Extract the (x, y) coordinate from the center of the cell holding the provided text.  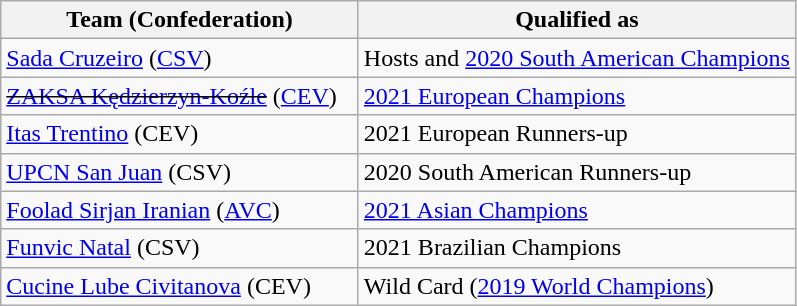
Itas Trentino (CEV) (180, 134)
2021 Asian Champions (576, 210)
UPCN San Juan (CSV) (180, 172)
Cucine Lube Civitanova (CEV) (180, 286)
Hosts and 2020 South American Champions (576, 58)
Wild Card (2019 World Champions) (576, 286)
2021 European Runners-up (576, 134)
ZAKSA Kędzierzyn-Koźle (CEV) (180, 96)
Sada Cruzeiro (CSV) (180, 58)
Team (Confederation) (180, 20)
Qualified as (576, 20)
2020 South American Runners-up (576, 172)
2021 European Champions (576, 96)
Foolad Sirjan Iranian (AVC) (180, 210)
Funvic Natal (CSV) (180, 248)
2021 Brazilian Champions (576, 248)
